From the cell containing the given text, extract its center point as [X, Y] coordinate. 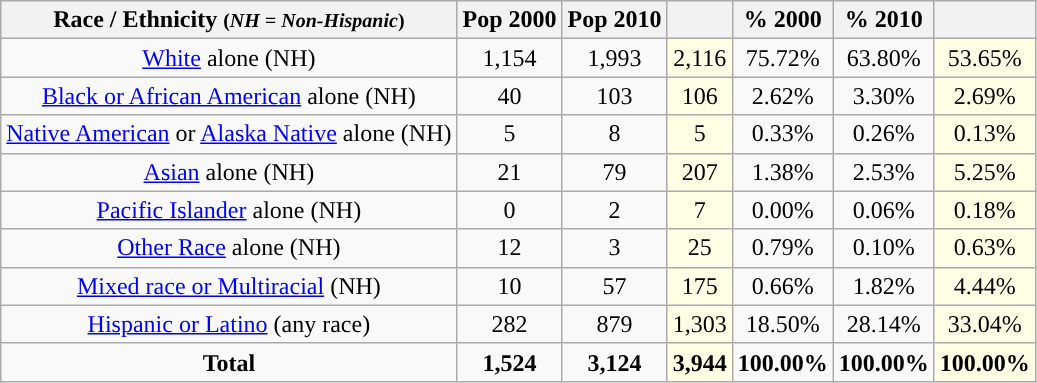
0.06% [884, 210]
2,116 [700, 58]
0 [510, 210]
0.00% [782, 210]
Total [229, 362]
75.72% [782, 58]
25 [700, 248]
1,993 [614, 58]
8 [614, 134]
0.10% [884, 248]
Native American or Alaska Native alone (NH) [229, 134]
3,944 [700, 362]
Other Race alone (NH) [229, 248]
3.30% [884, 96]
1,154 [510, 58]
28.14% [884, 324]
175 [700, 286]
1.38% [782, 172]
33.04% [984, 324]
7 [700, 210]
18.50% [782, 324]
40 [510, 96]
21 [510, 172]
3 [614, 248]
0.63% [984, 248]
2.69% [984, 96]
0.79% [782, 248]
Pop 2010 [614, 20]
79 [614, 172]
5.25% [984, 172]
White alone (NH) [229, 58]
0.13% [984, 134]
Hispanic or Latino (any race) [229, 324]
282 [510, 324]
63.80% [884, 58]
0.26% [884, 134]
106 [700, 96]
Asian alone (NH) [229, 172]
879 [614, 324]
4.44% [984, 286]
0.66% [782, 286]
Race / Ethnicity (NH = Non-Hispanic) [229, 20]
103 [614, 96]
2 [614, 210]
% 2000 [782, 20]
2.62% [782, 96]
% 2010 [884, 20]
Pop 2000 [510, 20]
1,303 [700, 324]
Mixed race or Multiracial (NH) [229, 286]
1.82% [884, 286]
Pacific Islander alone (NH) [229, 210]
53.65% [984, 58]
57 [614, 286]
12 [510, 248]
0.33% [782, 134]
0.18% [984, 210]
207 [700, 172]
10 [510, 286]
2.53% [884, 172]
Black or African American alone (NH) [229, 96]
3,124 [614, 362]
1,524 [510, 362]
